Locate the cell with the specified text and output its (x, y) center coordinate. 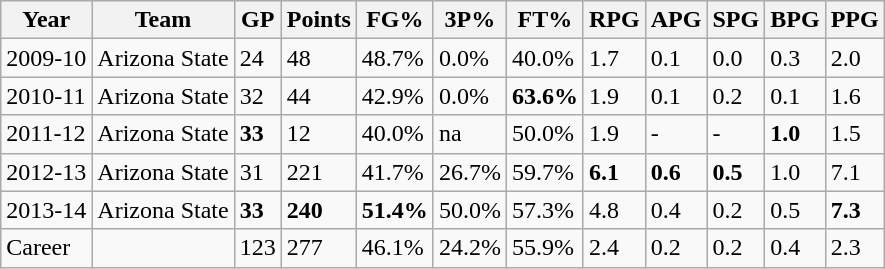
2.4 (614, 248)
57.3% (544, 210)
6.1 (614, 172)
FG% (394, 20)
277 (318, 248)
2009-10 (46, 58)
Career (46, 248)
42.9% (394, 96)
na (470, 134)
221 (318, 172)
59.7% (544, 172)
2011-12 (46, 134)
2012-13 (46, 172)
2.0 (854, 58)
0.6 (676, 172)
3P% (470, 20)
RPG (614, 20)
46.1% (394, 248)
51.4% (394, 210)
63.6% (544, 96)
Team (163, 20)
2010-11 (46, 96)
32 (258, 96)
24.2% (470, 248)
BPG (795, 20)
1.5 (854, 134)
1.6 (854, 96)
240 (318, 210)
1.7 (614, 58)
APG (676, 20)
7.1 (854, 172)
31 (258, 172)
48 (318, 58)
FT% (544, 20)
41.7% (394, 172)
7.3 (854, 210)
26.7% (470, 172)
44 (318, 96)
24 (258, 58)
2.3 (854, 248)
55.9% (544, 248)
48.7% (394, 58)
Year (46, 20)
4.8 (614, 210)
PPG (854, 20)
2013-14 (46, 210)
123 (258, 248)
SPG (736, 20)
0.3 (795, 58)
0.0 (736, 58)
GP (258, 20)
Points (318, 20)
12 (318, 134)
